Detect which cell encompasses the target text, then output its (X, Y) center coordinate. 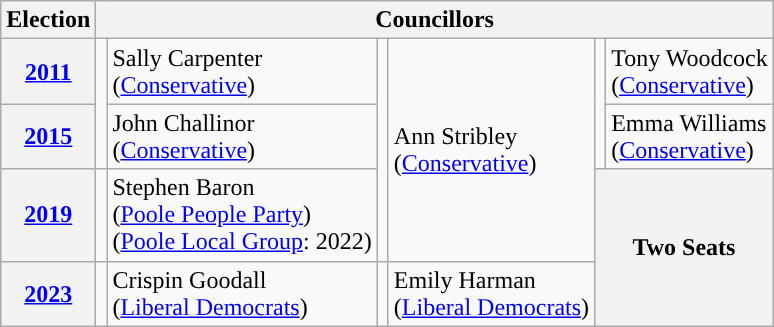
2023 (48, 294)
John Challinor(Conservative) (242, 136)
2015 (48, 136)
2011 (48, 72)
Councillors (434, 20)
Ann Stribley(Conservative) (491, 150)
Emily Harman(Liberal Democrats) (491, 294)
Tony Woodcock(Conservative) (690, 72)
Sally Carpenter(Conservative) (242, 72)
Emma Williams(Conservative) (690, 136)
Election (48, 20)
Crispin Goodall(Liberal Democrats) (242, 294)
Stephen Baron(Poole People Party)(Poole Local Group: 2022) (242, 215)
Two Seats (684, 248)
2019 (48, 215)
